Capture the cell that displays the provided text and extract its [X, Y] central coordinate. 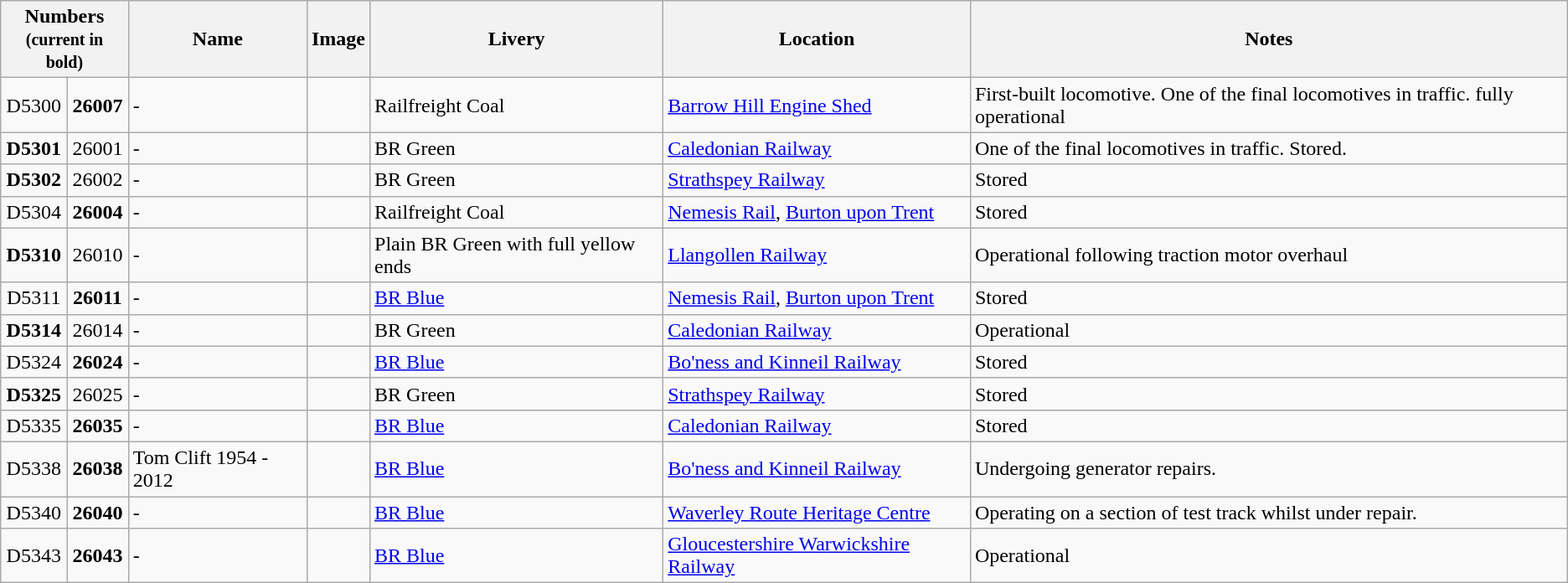
Tom Clift 1954 - 2012 [218, 469]
Image [338, 39]
26010 [97, 255]
26007 [97, 106]
Operational following traction motor overhaul [1268, 255]
Gloucestershire Warwickshire Railway [818, 556]
Name [218, 39]
Undergoing generator repairs. [1268, 469]
26004 [97, 212]
D5340 [34, 512]
Waverley Route Heritage Centre [818, 512]
D5335 [34, 426]
D5300 [34, 106]
Numbers (current in bold) [64, 39]
26014 [97, 330]
26024 [97, 362]
26040 [97, 512]
D5324 [34, 362]
D5343 [34, 556]
D5338 [34, 469]
26001 [97, 148]
D5314 [34, 330]
D5302 [34, 180]
26002 [97, 180]
Notes [1268, 39]
First-built locomotive. One of the final locomotives in traffic. fully operational [1268, 106]
26043 [97, 556]
26038 [97, 469]
D5304 [34, 212]
Operating on a section of test track whilst under repair. [1268, 512]
D5301 [34, 148]
One of the final locomotives in traffic. Stored. [1268, 148]
D5311 [34, 298]
D5325 [34, 394]
Plain BR Green with full yellow ends [517, 255]
D5310 [34, 255]
Livery [517, 39]
26025 [97, 394]
Barrow Hill Engine Shed [818, 106]
Location [818, 39]
26011 [97, 298]
Llangollen Railway [818, 255]
26035 [97, 426]
